Search for the cell housing the specified text and yield its (x, y) center coordinate. 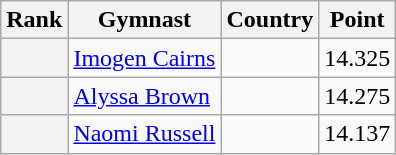
Point (358, 20)
Gymnast (144, 20)
14.137 (358, 134)
Naomi Russell (144, 134)
Alyssa Brown (144, 96)
Country (270, 20)
14.325 (358, 58)
14.275 (358, 96)
Rank (34, 20)
Imogen Cairns (144, 58)
